Return (X, Y) of the center of cell containing provided text 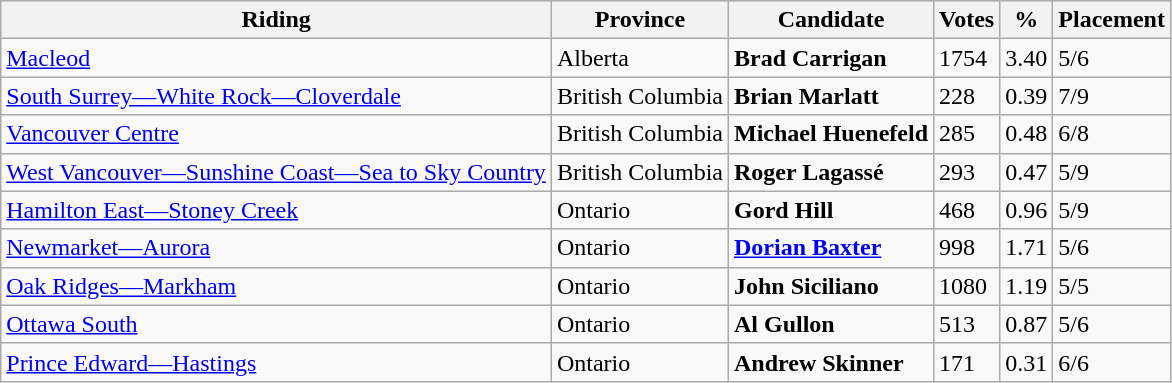
1080 (967, 286)
513 (967, 324)
Newmarket—Aurora (276, 248)
Province (640, 20)
Andrew Skinner (830, 362)
Riding (276, 20)
7/9 (1112, 96)
South Surrey—White Rock—Cloverdale (276, 96)
Macleod (276, 58)
6/8 (1112, 134)
228 (967, 96)
0.48 (1026, 134)
Michael Huenefeld (830, 134)
1.71 (1026, 248)
Brian Marlatt (830, 96)
6/6 (1112, 362)
0.31 (1026, 362)
0.96 (1026, 210)
Alberta (640, 58)
998 (967, 248)
Prince Edward—Hastings (276, 362)
Votes (967, 20)
West Vancouver—Sunshine Coast—Sea to Sky Country (276, 172)
293 (967, 172)
1754 (967, 58)
Vancouver Centre (276, 134)
Hamilton East—Stoney Creek (276, 210)
0.87 (1026, 324)
468 (967, 210)
Gord Hill (830, 210)
1.19 (1026, 286)
Brad Carrigan (830, 58)
3.40 (1026, 58)
Candidate (830, 20)
Roger Lagassé (830, 172)
John Siciliano (830, 286)
% (1026, 20)
Ottawa South (276, 324)
0.47 (1026, 172)
5/5 (1112, 286)
Al Gullon (830, 324)
285 (967, 134)
Oak Ridges—Markham (276, 286)
171 (967, 362)
Placement (1112, 20)
Dorian Baxter (830, 248)
0.39 (1026, 96)
